Determine the [x, y] coordinate at the center of the cell enclosing the given text.  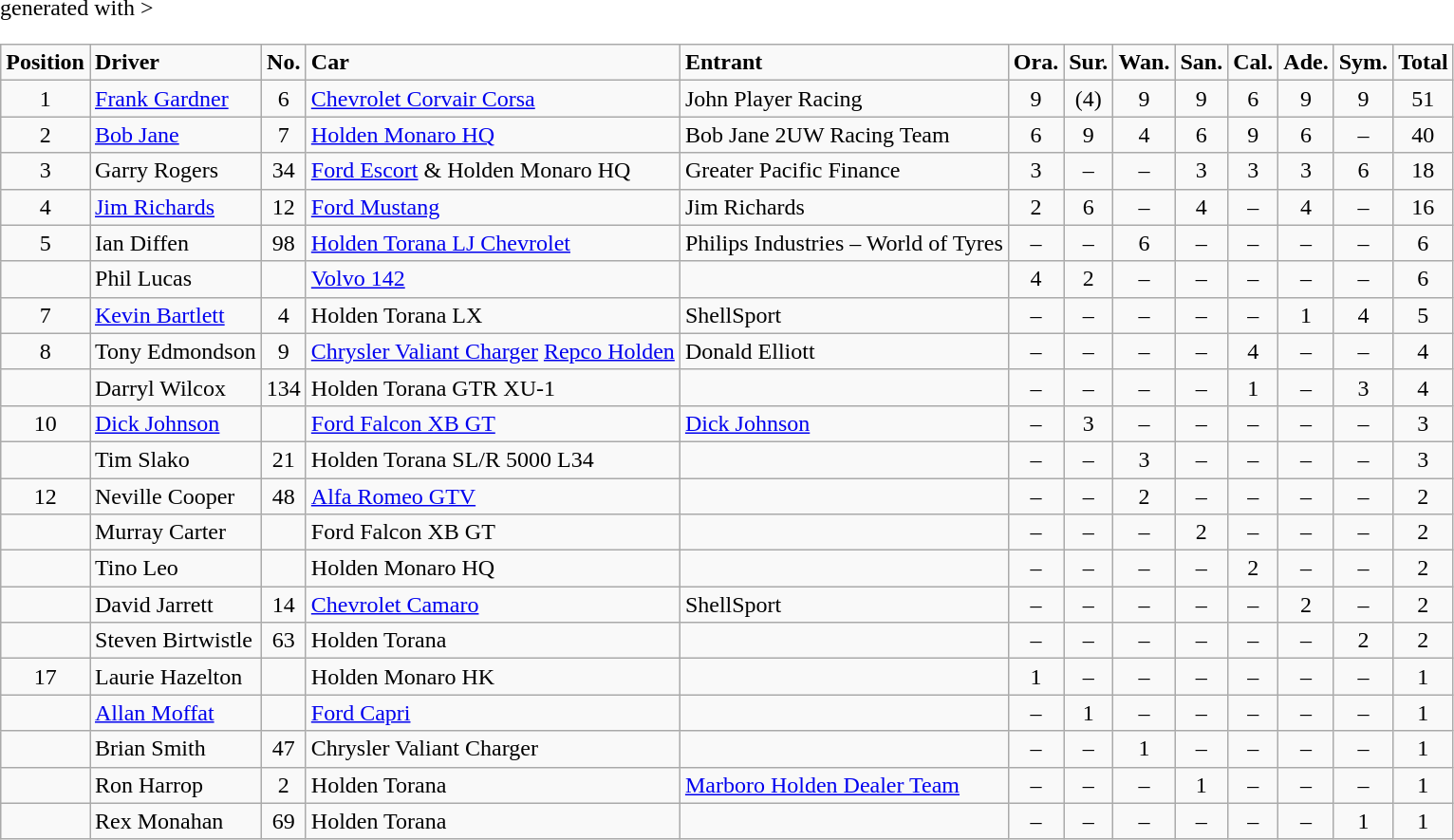
Greater Pacific Finance [844, 171]
Position [46, 63]
Bob Jane [175, 135]
Sym. [1363, 63]
Garry Rogers [175, 171]
Car [493, 63]
Ford Mustang [493, 207]
Bob Jane 2UW Racing Team [844, 135]
Ford Escort & Holden Monaro HQ [493, 171]
No. [283, 63]
134 [283, 387]
David Jarrett [175, 605]
63 [283, 641]
Ian Diffen [175, 243]
Alfa Romeo GTV [493, 496]
Holden Monaro HK [493, 677]
Chevrolet Camaro [493, 605]
Volvo 142 [493, 279]
Kevin Bartlett [175, 315]
Marboro Holden Dealer Team [844, 785]
Ade. [1306, 63]
Wan. [1145, 63]
Total [1424, 63]
34 [283, 171]
Driver [175, 63]
Phil Lucas [175, 279]
8 [46, 351]
21 [283, 459]
47 [283, 749]
Chevrolet Corvair Corsa [493, 99]
Entrant [844, 63]
40 [1424, 135]
John Player Racing [844, 99]
Allan Moffat [175, 713]
Brian Smith [175, 749]
San. [1202, 63]
(4) [1089, 99]
10 [46, 423]
Tino Leo [175, 569]
Sur. [1089, 63]
Cal. [1253, 63]
Holden Torana GTR XU-1 [493, 387]
Donald Elliott [844, 351]
98 [283, 243]
Holden Torana LJ Chevrolet [493, 243]
Darryl Wilcox [175, 387]
48 [283, 496]
Chrysler Valiant Charger [493, 749]
Frank Gardner [175, 99]
Murray Carter [175, 532]
Rex Monahan [175, 821]
Tony Edmondson [175, 351]
Chrysler Valiant Charger Repco Holden [493, 351]
Laurie Hazelton [175, 677]
Steven Birtwistle [175, 641]
Philips Industries – World of Tyres [844, 243]
14 [283, 605]
Ford Capri [493, 713]
Holden Torana SL/R 5000 L34 [493, 459]
Holden Torana LX [493, 315]
Neville Cooper [175, 496]
51 [1424, 99]
Ora. [1035, 63]
Tim Slako [175, 459]
18 [1424, 171]
Ron Harrop [175, 785]
16 [1424, 207]
17 [46, 677]
69 [283, 821]
